Capture the cell that displays the provided text and extract its (x, y) central coordinate. 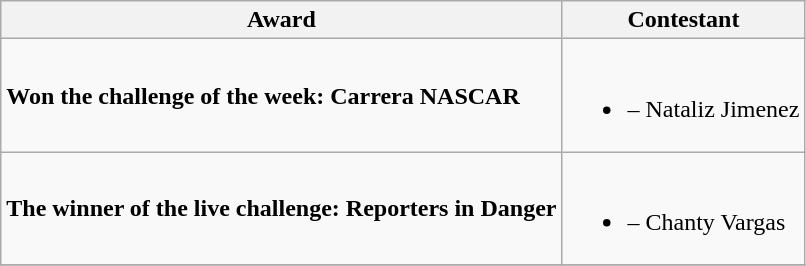
The winner of the live challenge: Reporters in Danger (282, 208)
– Chanty Vargas (684, 208)
Award (282, 20)
Contestant (684, 20)
Won the challenge of the week: Carrera NASCAR (282, 96)
– Nataliz Jimenez (684, 96)
